Find where the given text appears and provide that cell's center as (x, y) coordinate. 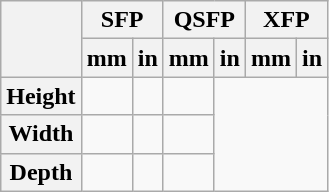
Depth (41, 172)
Width (41, 134)
SFP (122, 20)
QSFP (204, 20)
XFP (286, 20)
Height (41, 96)
